Search for the cell housing the specified text and yield its (x, y) center coordinate. 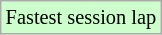
Fastest session lap (81, 17)
